For the text-containing cell, return its midpoint in [x, y] coordinate format. 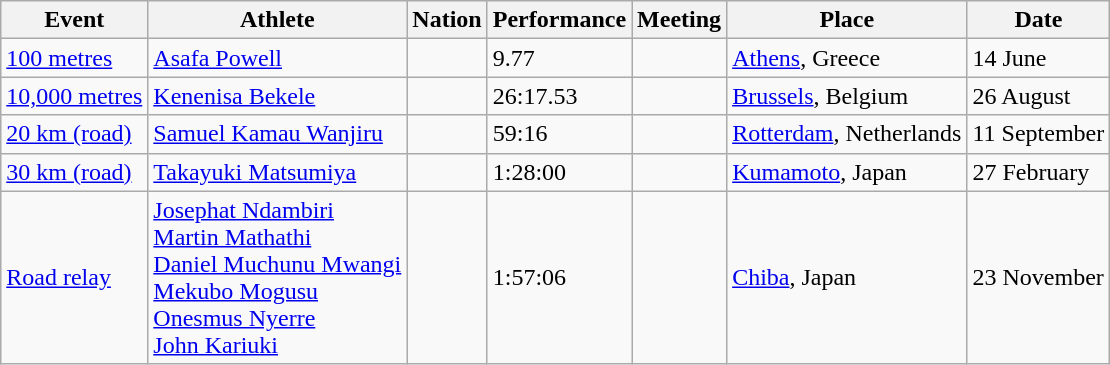
1:57:06 [559, 278]
Athlete [278, 20]
30 km (road) [74, 172]
Kumamoto, Japan [847, 172]
Chiba, Japan [847, 278]
Rotterdam, Netherlands [847, 134]
20 km (road) [74, 134]
Event [74, 20]
Brussels, Belgium [847, 96]
59:16 [559, 134]
Road relay [74, 278]
9.77 [559, 58]
Performance [559, 20]
26:17.53 [559, 96]
11 September [1038, 134]
1:28:00 [559, 172]
Josephat NdambiriMartin MathathiDaniel Muchunu MwangiMekubo MogusuOnesmus NyerreJohn Kariuki [278, 278]
Nation [447, 20]
Asafa Powell [278, 58]
14 June [1038, 58]
Kenenisa Bekele [278, 96]
100 metres [74, 58]
Place [847, 20]
Meeting [680, 20]
26 August [1038, 96]
Date [1038, 20]
10,000 metres [74, 96]
Takayuki Matsumiya [278, 172]
23 November [1038, 278]
Athens, Greece [847, 58]
Samuel Kamau Wanjiru [278, 134]
27 February [1038, 172]
